For the text-containing cell, return its midpoint in [X, Y] coordinate format. 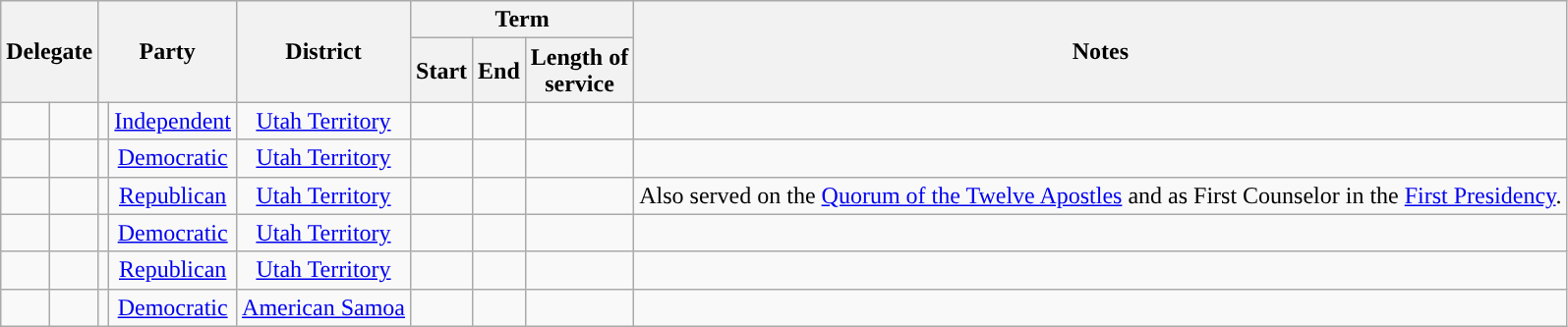
Start [442, 71]
Independent [173, 121]
Term [523, 20]
Notes [1101, 51]
Party [167, 51]
Delegate [49, 51]
Length ofservice [579, 71]
Also served on the Quorum of the Twelve Apostles and as First Counselor in the First Presidency. [1101, 195]
End [499, 71]
American Samoa [324, 307]
District [324, 51]
